Search for the cell housing the specified text and yield its [X, Y] center coordinate. 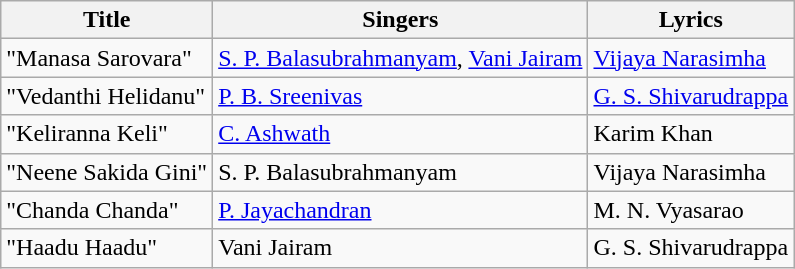
S. P. Balasubrahmanyam, Vani Jairam [400, 58]
Title [107, 20]
C. Ashwath [400, 134]
"Neene Sakida Gini" [107, 172]
M. N. Vyasarao [691, 210]
"Chanda Chanda" [107, 210]
Vani Jairam [400, 248]
P. B. Sreenivas [400, 96]
"Manasa Sarovara" [107, 58]
"Keliranna Keli" [107, 134]
"Vedanthi Helidanu" [107, 96]
"Haadu Haadu" [107, 248]
P. Jayachandran [400, 210]
S. P. Balasubrahmanyam [400, 172]
Lyrics [691, 20]
Karim Khan [691, 134]
Singers [400, 20]
